Return the (X, Y) coordinate for the center point of the cell that contains the specified text.  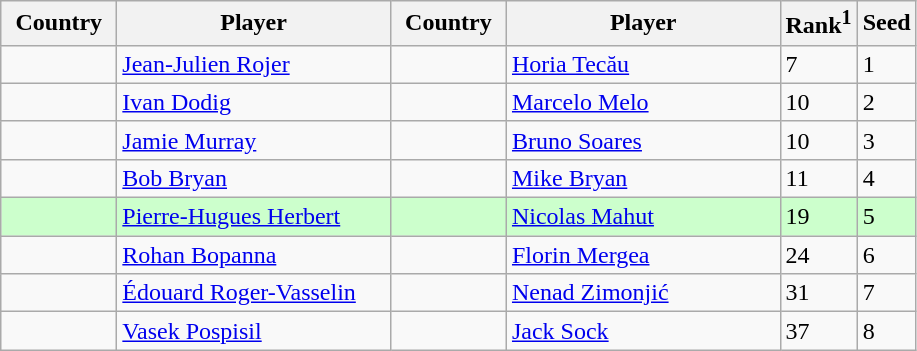
Horia Tecău (643, 64)
11 (818, 178)
Nenad Zimonjić (643, 293)
19 (818, 217)
6 (886, 255)
Florin Mergea (643, 255)
5 (886, 217)
Rank1 (818, 24)
24 (818, 255)
Bruno Soares (643, 140)
Rohan Bopanna (254, 255)
2 (886, 102)
31 (818, 293)
1 (886, 64)
3 (886, 140)
Pierre-Hugues Herbert (254, 217)
37 (818, 331)
4 (886, 178)
Jamie Murray (254, 140)
Jean-Julien Rojer (254, 64)
Vasek Pospisil (254, 331)
Jack Sock (643, 331)
Ivan Dodig (254, 102)
Nicolas Mahut (643, 217)
Bob Bryan (254, 178)
8 (886, 331)
Seed (886, 24)
Édouard Roger-Vasselin (254, 293)
Marcelo Melo (643, 102)
Mike Bryan (643, 178)
